Return the (x, y) coordinate for the center point of the cell that contains the specified text.  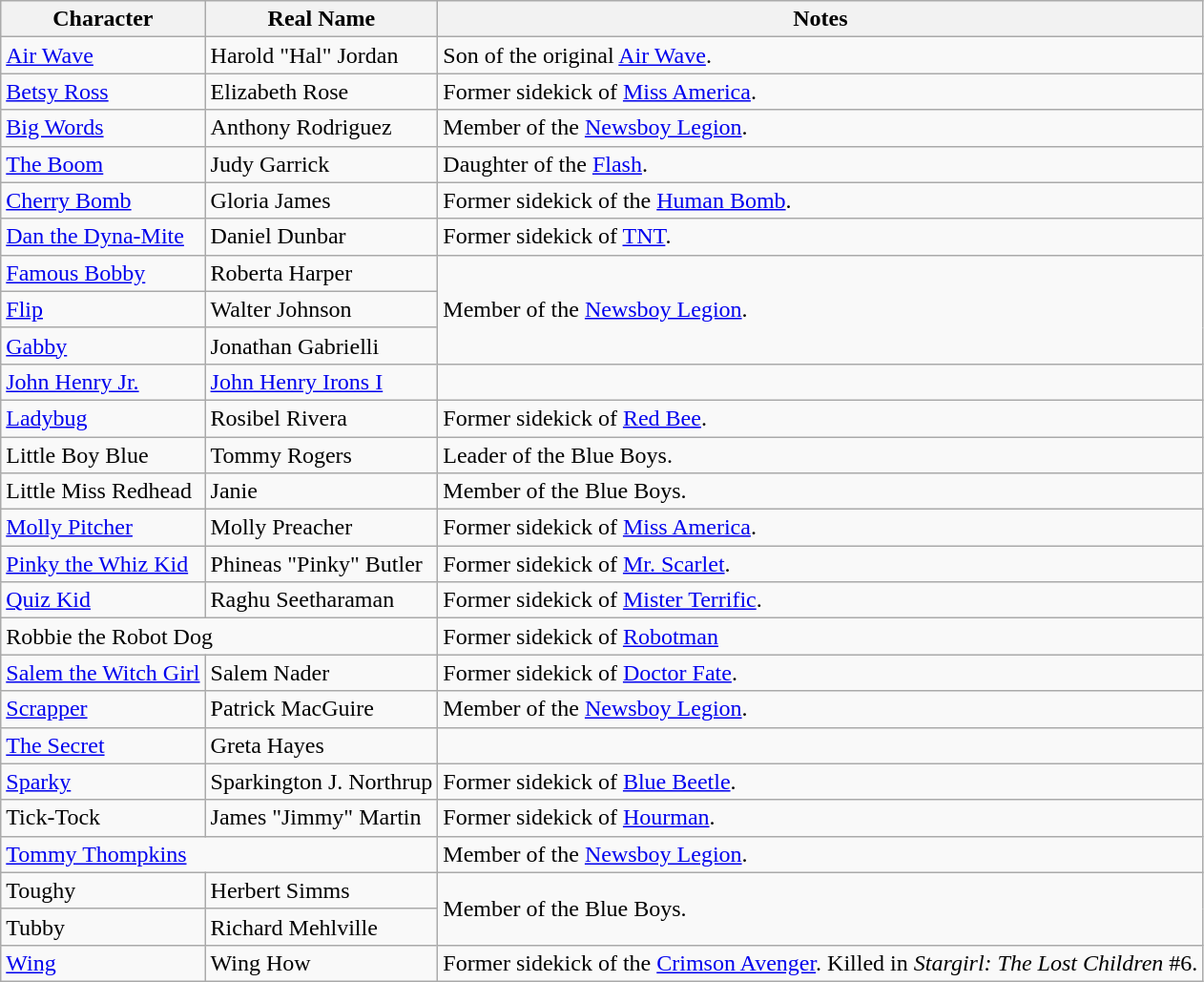
Betsy Ross (103, 92)
Famous Bobby (103, 273)
Little Miss Redhead (103, 491)
Greta Hayes (322, 745)
Wing (103, 963)
Sparkington J. Northrup (322, 782)
Salem Nader (322, 673)
Air Wave (103, 55)
Pinky the Whiz Kid (103, 564)
Patrick MacGuire (322, 709)
Former sidekick of Red Bee. (820, 418)
Toughy (103, 890)
Robbie the Robot Dog (219, 637)
Ladybug (103, 418)
Tubby (103, 927)
James "Jimmy" Martin (322, 818)
Character (103, 19)
The Secret (103, 745)
Former sidekick of the Crimson Avenger. Killed in Stargirl: The Lost Children #6. (820, 963)
Sparky (103, 782)
Daughter of the Flash. (820, 164)
Molly Pitcher (103, 528)
Former sidekick of Mr. Scarlet. (820, 564)
Tommy Thompkins (219, 854)
Anthony Rodriguez (322, 128)
Little Boy Blue (103, 455)
Elizabeth Rose (322, 92)
Former sidekick of Doctor Fate. (820, 673)
Janie (322, 491)
Harold "Hal" Jordan (322, 55)
Former sidekick of the Human Bomb. (820, 200)
John Henry Irons I (322, 382)
Richard Mehlville (322, 927)
Son of the original Air Wave. (820, 55)
Salem the Witch Girl (103, 673)
Daniel Dunbar (322, 237)
Tick-Tock (103, 818)
Molly Preacher (322, 528)
The Boom (103, 164)
Real Name (322, 19)
Gabby (103, 345)
Jonathan Gabrielli (322, 345)
Cherry Bomb (103, 200)
John Henry Jr. (103, 382)
Former sidekick of Robotman (820, 637)
Tommy Rogers (322, 455)
Wing How (322, 963)
Former sidekick of Blue Beetle. (820, 782)
Big Words (103, 128)
Former sidekick of Mister Terrific. (820, 600)
Flip (103, 309)
Quiz Kid (103, 600)
Phineas "Pinky" Butler (322, 564)
Judy Garrick (322, 164)
Former sidekick of Hourman. (820, 818)
Leader of the Blue Boys. (820, 455)
Dan the Dyna-Mite (103, 237)
Former sidekick of TNT. (820, 237)
Scrapper (103, 709)
Notes (820, 19)
Raghu Seetharaman (322, 600)
Walter Johnson (322, 309)
Roberta Harper (322, 273)
Rosibel Rivera (322, 418)
Gloria James (322, 200)
Herbert Simms (322, 890)
